For the text-containing cell, return its midpoint in [x, y] coordinate format. 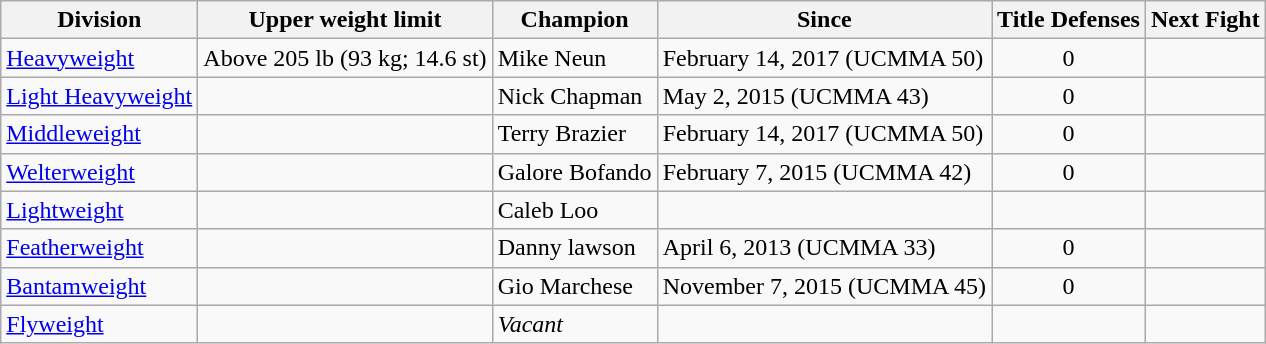
Champion [574, 20]
February 7, 2015 (UCMMA 42) [824, 172]
April 6, 2013 (UCMMA 33) [824, 248]
Heavyweight [100, 58]
Galore Bofando [574, 172]
November 7, 2015 (UCMMA 45) [824, 286]
Next Fight [1205, 20]
Above 205 lb (93 kg; 14.6 st) [345, 58]
Welterweight [100, 172]
Middleweight [100, 134]
Bantamweight [100, 286]
Title Defenses [1069, 20]
Featherweight [100, 248]
Terry Brazier [574, 134]
Since [824, 20]
Lightweight [100, 210]
Nick Chapman [574, 96]
Mike Neun [574, 58]
May 2, 2015 (UCMMA 43) [824, 96]
Flyweight [100, 324]
Gio Marchese [574, 286]
Danny lawson [574, 248]
Upper weight limit [345, 20]
Division [100, 20]
Caleb Loo [574, 210]
Light Heavyweight [100, 96]
Vacant [574, 324]
